Locate the cell with the specified text and output its [X, Y] center coordinate. 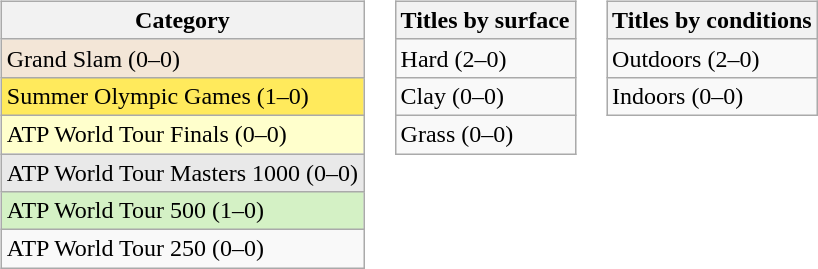
Clay (0–0) [485, 96]
ATP World Tour Masters 1000 (0–0) [182, 173]
Titles by surface [485, 20]
Indoors (0–0) [712, 96]
Outdoors (2–0) [712, 58]
Grand Slam (0–0) [182, 58]
ATP World Tour 500 (1–0) [182, 211]
Category [182, 20]
Grass (0–0) [485, 134]
Hard (2–0) [485, 58]
Titles by conditions [712, 20]
ATP World Tour 250 (0–0) [182, 249]
ATP World Tour Finals (0–0) [182, 134]
Summer Olympic Games (1–0) [182, 96]
